For the text-containing cell, return its midpoint in [X, Y] coordinate format. 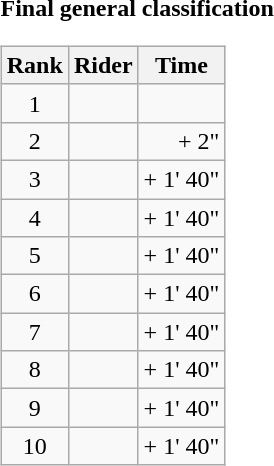
7 [34, 332]
Rank [34, 65]
1 [34, 103]
Time [182, 65]
6 [34, 294]
10 [34, 446]
+ 2" [182, 141]
3 [34, 179]
4 [34, 217]
8 [34, 370]
Rider [103, 65]
5 [34, 256]
9 [34, 408]
2 [34, 141]
